Determine the (X, Y) coordinate at the center of the cell enclosing the given text.  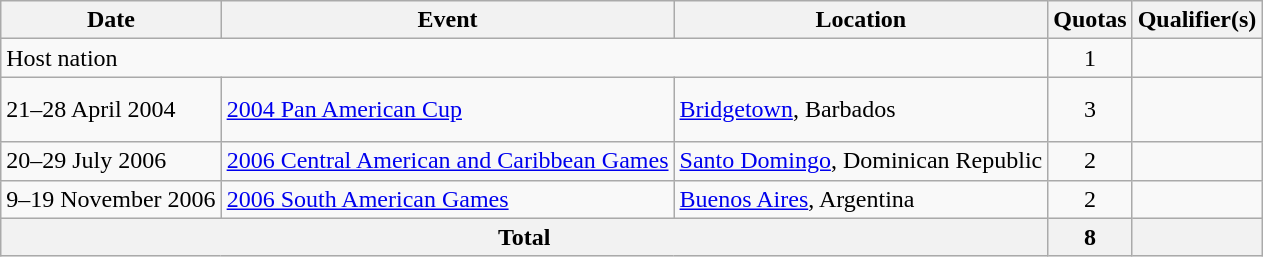
Santo Domingo, Dominican Republic (861, 161)
Event (448, 20)
20–29 July 2006 (111, 161)
1 (1090, 58)
Total (524, 237)
Location (861, 20)
Quotas (1090, 20)
2004 Pan American Cup (448, 110)
3 (1090, 110)
Buenos Aires, Argentina (861, 199)
9–19 November 2006 (111, 199)
Bridgetown, Barbados (861, 110)
Host nation (524, 58)
Date (111, 20)
Qualifier(s) (1197, 20)
2006 South American Games (448, 199)
2006 Central American and Caribbean Games (448, 161)
8 (1090, 237)
21–28 April 2004 (111, 110)
